Pinpoint the cell where the given text exists, returning its [x, y] midpoint coordinate. 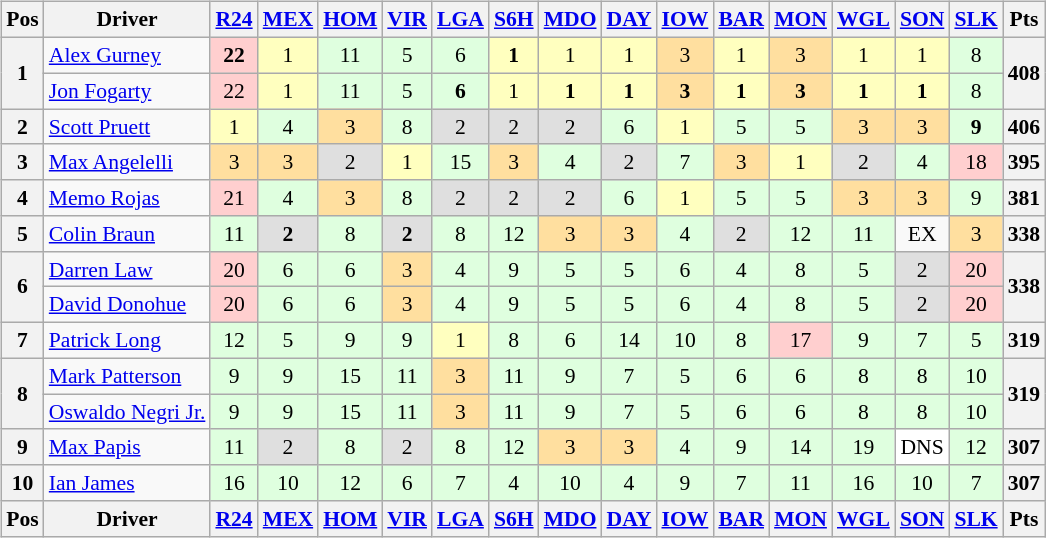
Scott Pruett [128, 127]
Max Angelelli [128, 162]
395 [1024, 162]
David Donohue [128, 305]
Colin Braun [128, 234]
Memo Rojas [128, 198]
17 [800, 340]
Oswaldo Negri Jr. [128, 412]
Alex Gurney [128, 55]
19 [864, 447]
Mark Patterson [128, 376]
381 [1024, 198]
Ian James [128, 483]
EX [922, 234]
Patrick Long [128, 340]
408 [1024, 72]
Darren Law [128, 269]
DNS [922, 447]
Jon Fogarty [128, 91]
406 [1024, 127]
21 [234, 198]
18 [976, 162]
Max Papis [128, 447]
